Search for the cell housing the specified text and yield its [X, Y] center coordinate. 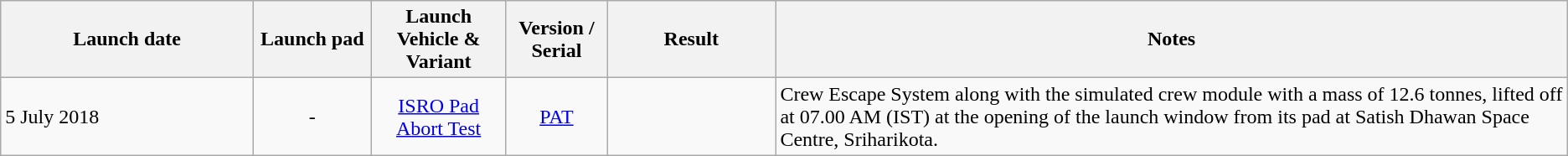
Version / Serial [556, 39]
ISRO Pad Abort Test [439, 117]
- [312, 117]
PAT [556, 117]
Notes [1171, 39]
Launch date [127, 39]
Launch Vehicle & Variant [439, 39]
Result [692, 39]
5 July 2018 [127, 117]
Launch pad [312, 39]
